Detect which cell encompasses the target text, then output its (X, Y) center coordinate. 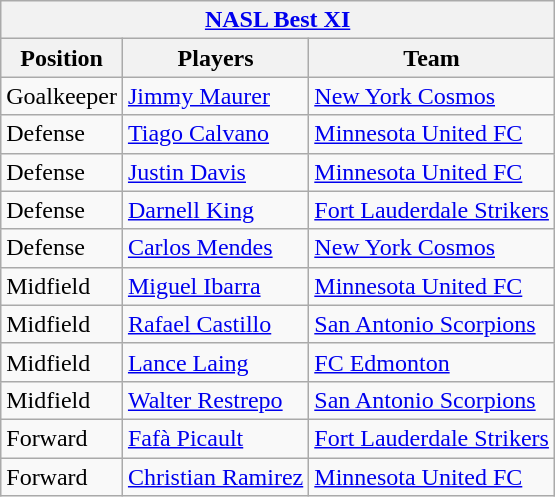
NASL Best XI (278, 20)
Carlos Mendes (215, 248)
Team (432, 58)
Position (62, 58)
Goalkeeper (62, 96)
Darnell King (215, 210)
Lance Laing (215, 362)
Tiago Calvano (215, 134)
Jimmy Maurer (215, 96)
Miguel Ibarra (215, 286)
Justin Davis (215, 172)
Players (215, 58)
Christian Ramirez (215, 477)
FC Edmonton (432, 362)
Rafael Castillo (215, 324)
Fafà Picault (215, 438)
Walter Restrepo (215, 400)
